Scan for the cell matching the given text and deliver its [x, y] coordinate at center. 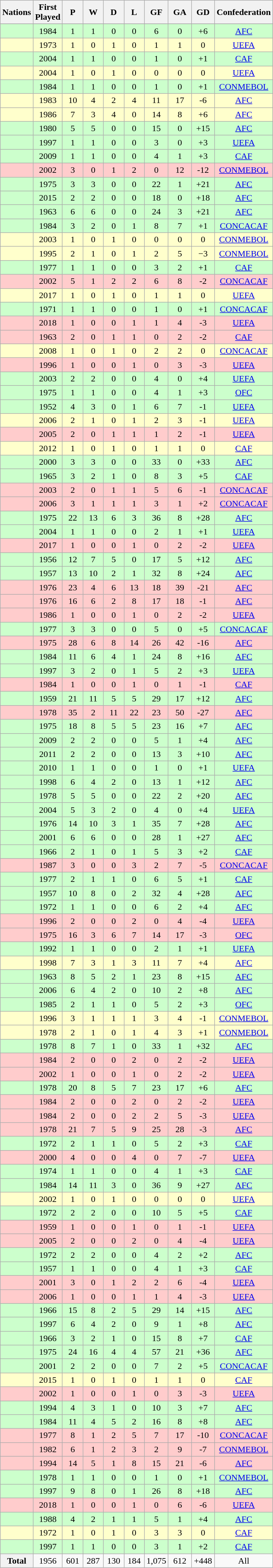
1973 [48, 45]
1982 [48, 1449]
+33 [203, 462]
2008 [48, 351]
1971 [48, 309]
+32 [203, 1046]
2012 [48, 448]
+10 [203, 754]
+20 [203, 796]
1995 [48, 254]
130 [114, 1561]
1987 [48, 865]
57 [156, 1352]
1965 [48, 476]
Nations [17, 12]
50 [180, 712]
GD [203, 12]
-16 [203, 643]
P [73, 12]
L [134, 12]
+16 [203, 657]
−3 [203, 254]
-10 [203, 1435]
D [114, 12]
25 [156, 1130]
+24 [203, 573]
184 [134, 1561]
1988 [48, 1519]
1952 [48, 407]
1974 [48, 1171]
601 [73, 1561]
1983 [48, 100]
287 [93, 1561]
20 [73, 1088]
W [93, 12]
-12 [203, 170]
1985 [48, 1004]
-27 [203, 712]
GA [180, 12]
+448 [203, 1561]
First Played [48, 12]
1,075 [156, 1561]
-5 [203, 865]
42 [180, 643]
1992 [48, 949]
39 [180, 587]
1980 [48, 128]
GF [156, 12]
-21 [203, 587]
All [243, 1561]
Confederation [243, 12]
2011 [48, 754]
612 [180, 1561]
+36 [203, 1352]
2010 [48, 768]
Total [17, 1561]
